Find where the given text appears and provide that cell's center as (x, y) coordinate. 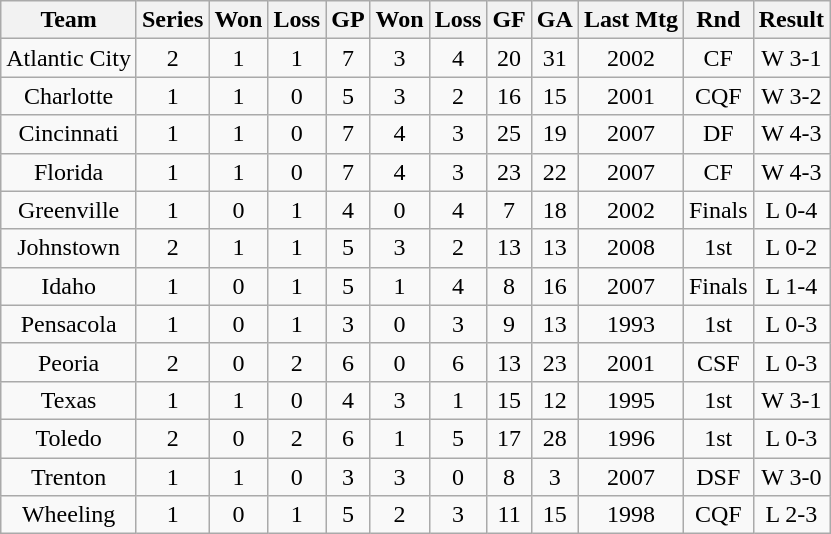
DSF (718, 477)
22 (554, 172)
25 (509, 134)
Atlantic City (69, 58)
17 (509, 438)
Idaho (69, 286)
L 0-2 (791, 248)
12 (554, 400)
20 (509, 58)
CSF (718, 362)
2008 (630, 248)
Charlotte (69, 96)
Rnd (718, 20)
Florida (69, 172)
Series (172, 20)
L 0-4 (791, 210)
L 1-4 (791, 286)
1993 (630, 324)
Toledo (69, 438)
Team (69, 20)
31 (554, 58)
Result (791, 20)
W 3-0 (791, 477)
19 (554, 134)
Wheeling (69, 515)
DF (718, 134)
Cincinnati (69, 134)
Peoria (69, 362)
1998 (630, 515)
Johnstown (69, 248)
Texas (69, 400)
9 (509, 324)
1996 (630, 438)
L 2-3 (791, 515)
Pensacola (69, 324)
1995 (630, 400)
Greenville (69, 210)
Trenton (69, 477)
GF (509, 20)
Last Mtg (630, 20)
GA (554, 20)
GP (348, 20)
11 (509, 515)
W 3-2 (791, 96)
18 (554, 210)
28 (554, 438)
